Capture the cell that displays the provided text and extract its (X, Y) central coordinate. 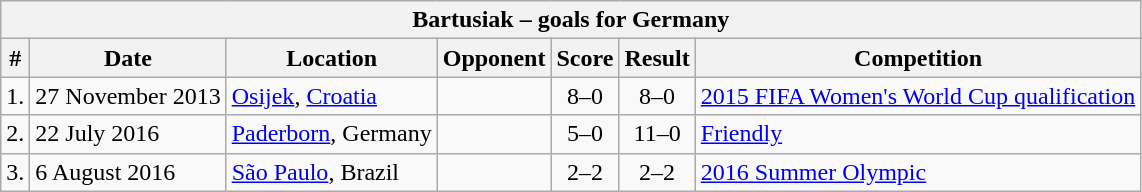
3. (16, 172)
6 August 2016 (128, 172)
27 November 2013 (128, 96)
Opponent (494, 58)
Location (332, 58)
2015 FIFA Women's World Cup qualification (918, 96)
Paderborn, Germany (332, 134)
Date (128, 58)
11–0 (657, 134)
Osijek, Croatia (332, 96)
# (16, 58)
Friendly (918, 134)
Result (657, 58)
2. (16, 134)
Competition (918, 58)
2016 Summer Olympic (918, 172)
22 July 2016 (128, 134)
Bartusiak – goals for Germany (571, 20)
1. (16, 96)
5–0 (585, 134)
Score (585, 58)
São Paulo, Brazil (332, 172)
